Capture the cell that displays the provided text and extract its [X, Y] central coordinate. 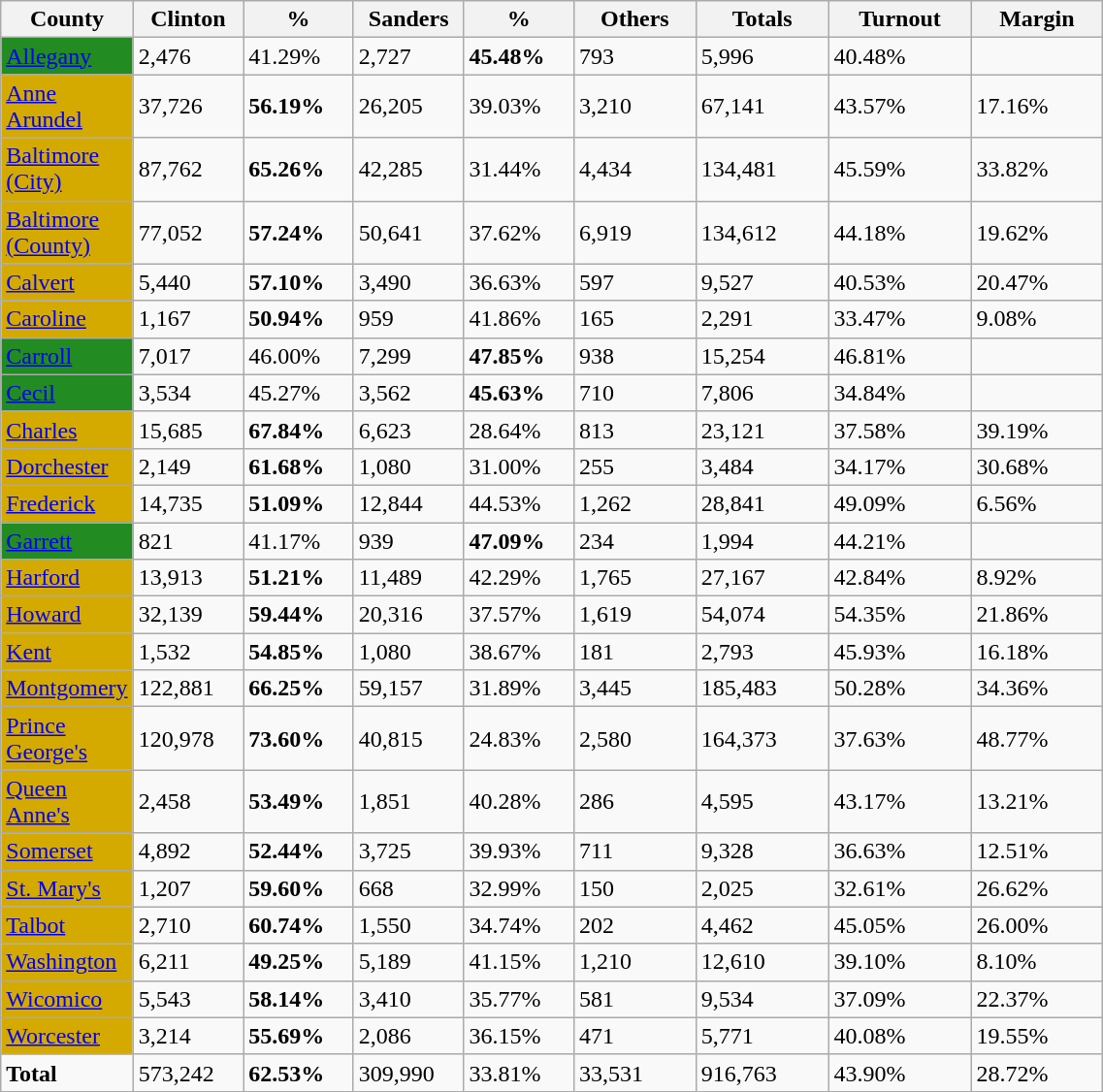
33.81% [519, 1073]
181 [635, 652]
2,793 [762, 652]
45.27% [299, 393]
39.10% [900, 962]
165 [635, 319]
Harford [67, 578]
Allegany [67, 56]
5,543 [188, 999]
56.19% [299, 107]
668 [408, 888]
12.51% [1037, 851]
66.25% [299, 689]
Turnout [900, 19]
Frederick [67, 503]
120,978 [188, 739]
44.53% [519, 503]
234 [635, 540]
3,534 [188, 393]
28.72% [1037, 1073]
41.86% [519, 319]
73.60% [299, 739]
54,074 [762, 615]
34.17% [900, 466]
44.21% [900, 540]
Charles [67, 430]
2,458 [188, 801]
51.09% [299, 503]
39.03% [519, 107]
41.15% [519, 962]
2,149 [188, 466]
3,214 [188, 1036]
87,762 [188, 169]
15,685 [188, 430]
44.18% [900, 233]
40,815 [408, 739]
2,580 [635, 739]
37.62% [519, 233]
54.35% [900, 615]
813 [635, 430]
40.48% [900, 56]
134,612 [762, 233]
Worcester [67, 1036]
42.84% [900, 578]
185,483 [762, 689]
33.82% [1037, 169]
41.17% [299, 540]
Cecil [67, 393]
3,725 [408, 851]
43.57% [900, 107]
43.17% [900, 801]
2,476 [188, 56]
122,881 [188, 689]
46.81% [900, 356]
1,167 [188, 319]
1,210 [635, 962]
32.61% [900, 888]
61.68% [299, 466]
Somerset [67, 851]
Washington [67, 962]
37,726 [188, 107]
1,994 [762, 540]
62.53% [299, 1073]
43.90% [900, 1073]
48.77% [1037, 739]
42.29% [519, 578]
134,481 [762, 169]
Talbot [67, 925]
8.92% [1037, 578]
12,610 [762, 962]
Sanders [408, 19]
9,527 [762, 282]
5,996 [762, 56]
Baltimore (County) [67, 233]
40.08% [900, 1036]
40.53% [900, 282]
1,550 [408, 925]
59.60% [299, 888]
37.57% [519, 615]
52.44% [299, 851]
45.63% [519, 393]
8.10% [1037, 962]
916,763 [762, 1073]
Wicomico [67, 999]
24.83% [519, 739]
39.19% [1037, 430]
50.94% [299, 319]
2,291 [762, 319]
4,892 [188, 851]
45.93% [900, 652]
202 [635, 925]
34.84% [900, 393]
37.63% [900, 739]
2,710 [188, 925]
3,562 [408, 393]
47.85% [519, 356]
Kent [67, 652]
54.85% [299, 652]
Montgomery [67, 689]
45.59% [900, 169]
6.56% [1037, 503]
26.62% [1037, 888]
9,534 [762, 999]
19.55% [1037, 1036]
67,141 [762, 107]
150 [635, 888]
49.09% [900, 503]
7,017 [188, 356]
1,619 [635, 615]
Clinton [188, 19]
Queen Anne's [67, 801]
41.29% [299, 56]
13.21% [1037, 801]
45.48% [519, 56]
286 [635, 801]
36.15% [519, 1036]
9.08% [1037, 319]
6,623 [408, 430]
Others [635, 19]
Total [67, 1073]
77,052 [188, 233]
5,189 [408, 962]
21.86% [1037, 615]
Totals [762, 19]
Prince George's [67, 739]
65.26% [299, 169]
47.09% [519, 540]
7,299 [408, 356]
34.74% [519, 925]
597 [635, 282]
17.16% [1037, 107]
22.37% [1037, 999]
57.10% [299, 282]
3,210 [635, 107]
959 [408, 319]
59,157 [408, 689]
28.64% [519, 430]
7,806 [762, 393]
821 [188, 540]
581 [635, 999]
53.49% [299, 801]
16.18% [1037, 652]
26.00% [1037, 925]
4,462 [762, 925]
Carroll [67, 356]
710 [635, 393]
26,205 [408, 107]
38.67% [519, 652]
1,765 [635, 578]
39.93% [519, 851]
46.00% [299, 356]
37.58% [900, 430]
1,532 [188, 652]
255 [635, 466]
60.74% [299, 925]
St. Mary's [67, 888]
31.44% [519, 169]
Margin [1037, 19]
11,489 [408, 578]
55.69% [299, 1036]
573,242 [188, 1073]
County [67, 19]
28,841 [762, 503]
939 [408, 540]
Anne Arundel [67, 107]
5,440 [188, 282]
Baltimore (City) [67, 169]
12,844 [408, 503]
32,139 [188, 615]
1,851 [408, 801]
45.05% [900, 925]
20.47% [1037, 282]
33,531 [635, 1073]
Caroline [67, 319]
37.09% [900, 999]
27,167 [762, 578]
5,771 [762, 1036]
471 [635, 1036]
3,484 [762, 466]
51.21% [299, 578]
3,445 [635, 689]
40.28% [519, 801]
50,641 [408, 233]
13,913 [188, 578]
42,285 [408, 169]
2,025 [762, 888]
4,434 [635, 169]
31.00% [519, 466]
6,211 [188, 962]
938 [635, 356]
2,727 [408, 56]
50.28% [900, 689]
1,207 [188, 888]
31.89% [519, 689]
33.47% [900, 319]
35.77% [519, 999]
Howard [67, 615]
Dorchester [67, 466]
1,262 [635, 503]
49.25% [299, 962]
309,990 [408, 1073]
23,121 [762, 430]
32.99% [519, 888]
30.68% [1037, 466]
164,373 [762, 739]
57.24% [299, 233]
58.14% [299, 999]
59.44% [299, 615]
15,254 [762, 356]
6,919 [635, 233]
19.62% [1037, 233]
3,490 [408, 282]
711 [635, 851]
14,735 [188, 503]
793 [635, 56]
Calvert [67, 282]
2,086 [408, 1036]
Garrett [67, 540]
67.84% [299, 430]
20,316 [408, 615]
9,328 [762, 851]
3,410 [408, 999]
4,595 [762, 801]
34.36% [1037, 689]
